Output the (X, Y) coordinate of the center of the cell containing the given text.  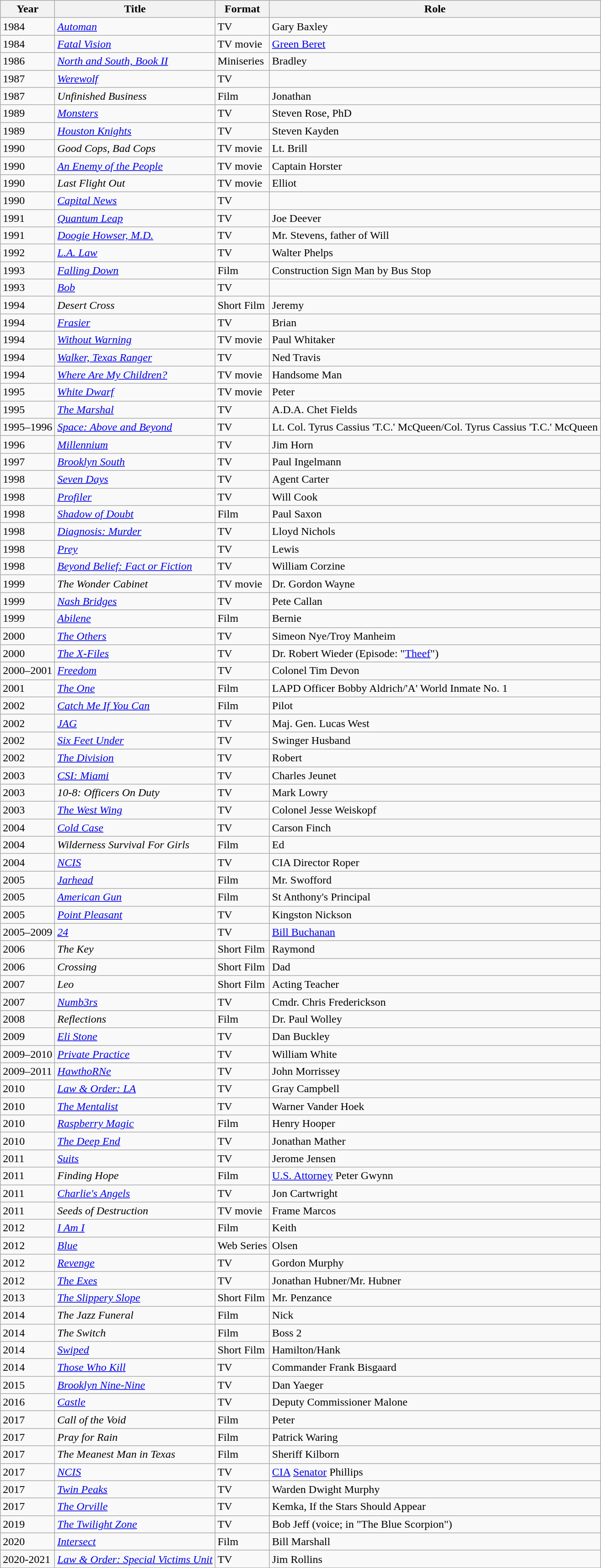
John Morrissey (435, 1072)
Law & Order: LA (135, 1089)
HawthoRNe (135, 1072)
Pilot (435, 706)
Seeds of Destruction (135, 1211)
Seven Days (135, 479)
Brooklyn South (135, 462)
L.A. Law (135, 253)
Captain Horster (435, 166)
Acting Teacher (435, 984)
Bernie (435, 619)
William White (435, 1054)
Kingston Nickson (435, 915)
Falling Down (135, 270)
Handsome Man (435, 375)
Jim Horn (435, 444)
Werewolf (135, 79)
Those Who Kill (135, 1368)
Dr. Robert Wieder (Episode: "Theef") (435, 653)
Title (135, 9)
Paul Ingelmann (435, 462)
Gray Campbell (435, 1089)
Will Cook (435, 496)
Paul Saxon (435, 514)
An Enemy of the People (135, 166)
Jeremy (435, 305)
Steven Rose, PhD (435, 113)
Role (435, 9)
Maj. Gen. Lucas West (435, 723)
Construction Sign Man by Bus Stop (435, 270)
The Twilight Zone (135, 1524)
Finding Hope (135, 1176)
Diagnosis: Murder (135, 532)
The Exes (135, 1280)
1995–1996 (27, 427)
Dr. Paul Wolley (435, 1019)
Beyond Belief: Fact or Fiction (135, 566)
Miniseries (242, 61)
Patrick Waring (435, 1437)
Frasier (135, 323)
Good Cops, Bad Cops (135, 148)
Colonel Jesse Weiskopf (435, 810)
Robert (435, 758)
Mr. Penzance (435, 1298)
Law & Order: Special Victims Unit (135, 1559)
Shadow of Doubt (135, 514)
Henry Hooper (435, 1124)
Point Pleasant (135, 915)
Freedom (135, 671)
St Anthony's Principal (435, 897)
Brooklyn Nine-Nine (135, 1385)
Web Series (242, 1245)
Suits (135, 1158)
The West Wing (135, 810)
Paul Whitaker (435, 340)
Jarhead (135, 880)
2008 (27, 1019)
The One (135, 688)
Catch Me If You Can (135, 706)
Revenge (135, 1263)
The Switch (135, 1333)
Blue (135, 1245)
Nick (435, 1315)
Year (27, 9)
CIA Senator Phillips (435, 1472)
Bob (135, 288)
Bob Jeff (voice; in "The Blue Scorpion") (435, 1524)
Colonel Tim Devon (435, 671)
2001 (27, 688)
Jon Cartwright (435, 1193)
Prey (135, 549)
Pete Callan (435, 601)
Olsen (435, 1245)
Dr. Gordon Wayne (435, 584)
Raspberry Magic (135, 1124)
Charlie's Angels (135, 1193)
2015 (27, 1385)
Doogie Howser, M.D. (135, 236)
Leo (135, 984)
Steven Kayden (435, 131)
Warden Dwight Murphy (435, 1489)
Mr. Swofford (435, 880)
Mark Lowry (435, 793)
I Am I (135, 1228)
Reflections (135, 1019)
Lewis (435, 549)
Without Warning (135, 340)
Commander Frank Bisgaard (435, 1368)
The X-Files (135, 653)
1986 (27, 61)
JAG (135, 723)
Bill Buchanan (435, 932)
Bradley (435, 61)
William Corzine (435, 566)
The Others (135, 636)
CIA Director Roper (435, 862)
The Wonder Cabinet (135, 584)
Ed (435, 845)
Hamilton/Hank (435, 1350)
Jerome Jensen (435, 1158)
Swiped (135, 1350)
Gordon Murphy (435, 1263)
2009 (27, 1036)
Elliot (435, 183)
Jim Rollins (435, 1559)
Wilderness Survival For Girls (135, 845)
Sheriff Kilborn (435, 1455)
2013 (27, 1298)
Jonathan (435, 96)
Deputy Commissioner Malone (435, 1402)
Where Are My Children? (135, 375)
Houston Knights (135, 131)
Nash Bridges (135, 601)
The Jazz Funeral (135, 1315)
The Orville (135, 1507)
10-8: Officers On Duty (135, 793)
1996 (27, 444)
2016 (27, 1402)
Jonathan Hubner/Mr. Hubner (435, 1280)
Mr. Stevens, father of Will (435, 236)
Pray for Rain (135, 1437)
24 (135, 932)
Cold Case (135, 828)
The Division (135, 758)
Swinger Husband (435, 740)
The Meanest Man in Texas (135, 1455)
Jonathan Mather (435, 1141)
The Deep End (135, 1141)
White Dwarf (135, 392)
Profiler (135, 496)
Quantum Leap (135, 218)
Capital News (135, 200)
Space: Above and Beyond (135, 427)
Green Beret (435, 44)
Dan Yaeger (435, 1385)
Agent Carter (435, 479)
Automan (135, 27)
2005–2009 (27, 932)
Raymond (435, 949)
Eli Stone (135, 1036)
Abilene (135, 619)
Joe Deever (435, 218)
Frame Marcos (435, 1211)
U.S. Attorney Peter Gwynn (435, 1176)
Unfinished Business (135, 96)
Dan Buckley (435, 1036)
Format (242, 9)
North and South, Book II (135, 61)
Lt. Col. Tyrus Cassius 'T.C.' McQueen/Col. Tyrus Cassius 'T.C.' McQueen (435, 427)
Ned Travis (435, 357)
Kemka, If the Stars Should Appear (435, 1507)
Bill Marshall (435, 1541)
2009–2010 (27, 1054)
Lt. Brill (435, 148)
American Gun (135, 897)
Six Feet Under (135, 740)
Fatal Vision (135, 44)
Gary Baxley (435, 27)
CSI: Miami (135, 776)
A.D.A. Chet Fields (435, 410)
Warner Vander Hoek (435, 1106)
The Mentalist (135, 1106)
2000–2001 (27, 671)
Crossing (135, 967)
Castle (135, 1402)
1992 (27, 253)
The Key (135, 949)
2019 (27, 1524)
Call of the Void (135, 1420)
2020 (27, 1541)
LAPD Officer Bobby Aldrich/'A' World Inmate No. 1 (435, 688)
Dad (435, 967)
Walker, Texas Ranger (135, 357)
Private Practice (135, 1054)
Last Flight Out (135, 183)
2009–2011 (27, 1072)
Desert Cross (135, 305)
The Slippery Slope (135, 1298)
Simeon Nye/Troy Manheim (435, 636)
2020-2021 (27, 1559)
Lloyd Nichols (435, 532)
Walter Phelps (435, 253)
Keith (435, 1228)
Charles Jeunet (435, 776)
Boss 2 (435, 1333)
Carson Finch (435, 828)
Monsters (135, 113)
Cmdr. Chris Frederickson (435, 1002)
Millennium (135, 444)
Brian (435, 323)
Numb3rs (135, 1002)
1997 (27, 462)
The Marshal (135, 410)
Twin Peaks (135, 1489)
Intersect (135, 1541)
